Determine the [X, Y] coordinate at the center of the cell enclosing the given text.  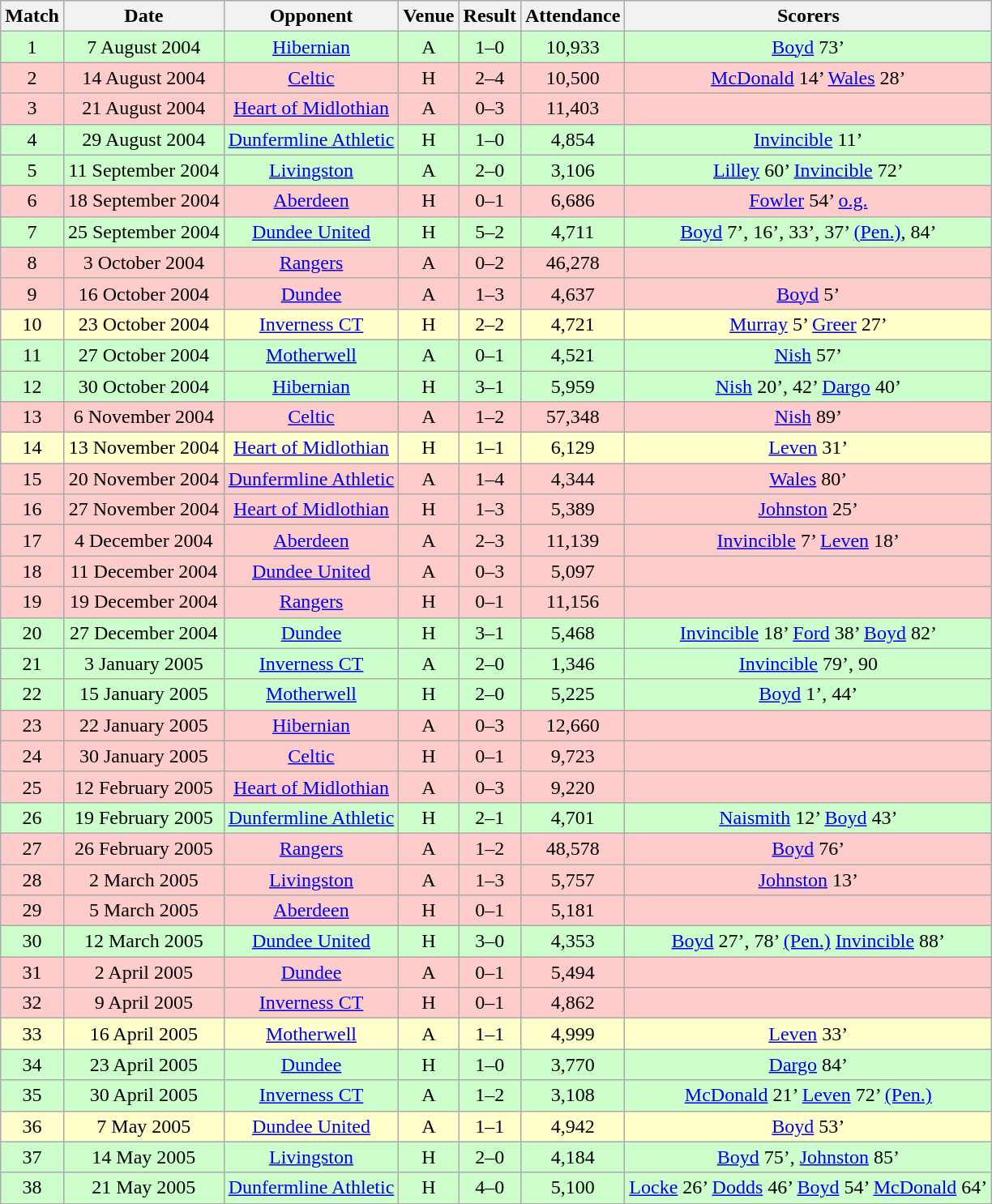
5,225 [572, 694]
5,100 [572, 1188]
Boyd 73’ [809, 47]
27 October 2004 [143, 355]
5,097 [572, 571]
3,108 [572, 1095]
Leven 31’ [809, 448]
31 [32, 972]
2–1 [490, 818]
Johnston 25’ [809, 510]
Boyd 27’, 78’ (Pen.) Invincible 88’ [809, 941]
57,348 [572, 417]
12 [32, 386]
23 October 2004 [143, 324]
4,353 [572, 941]
9,723 [572, 756]
Lilley 60’ Invincible 72’ [809, 170]
2–3 [490, 540]
Dargo 84’ [809, 1065]
2–4 [490, 78]
Locke 26’ Dodds 46’ Boyd 54’ McDonald 64’ [809, 1188]
16 [32, 510]
34 [32, 1065]
4,721 [572, 324]
26 February 2005 [143, 848]
Boyd 7’, 16’, 33’, 37’ (Pen.), 84’ [809, 232]
1–4 [490, 479]
27 December 2004 [143, 633]
20 November 2004 [143, 479]
4,521 [572, 355]
23 [32, 725]
21 May 2005 [143, 1188]
Boyd 1’, 44’ [809, 694]
Match [32, 16]
21 [32, 664]
15 January 2005 [143, 694]
McDonald 21’ Leven 72’ (Pen.) [809, 1095]
5,468 [572, 633]
Johnston 13’ [809, 879]
22 January 2005 [143, 725]
38 [32, 1188]
30 January 2005 [143, 756]
2 April 2005 [143, 972]
Murray 5’ Greer 27’ [809, 324]
4,862 [572, 1003]
11,156 [572, 602]
5,181 [572, 911]
Leven 33’ [809, 1034]
4,637 [572, 293]
1,346 [572, 664]
35 [32, 1095]
29 [32, 911]
25 [32, 787]
4,854 [572, 139]
7 [32, 232]
4,711 [572, 232]
5 March 2005 [143, 911]
Invincible 11’ [809, 139]
12 March 2005 [143, 941]
9 April 2005 [143, 1003]
Boyd 76’ [809, 848]
Attendance [572, 16]
12 February 2005 [143, 787]
5,389 [572, 510]
4 [32, 139]
Nish 89’ [809, 417]
5,959 [572, 386]
Fowler 54’ o.g. [809, 201]
5 [32, 170]
10 [32, 324]
12,660 [572, 725]
13 November 2004 [143, 448]
Date [143, 16]
16 October 2004 [143, 293]
Invincible 18’ Ford 38’ Boyd 82’ [809, 633]
24 [32, 756]
16 April 2005 [143, 1034]
McDonald 14’ Wales 28’ [809, 78]
20 [32, 633]
27 [32, 848]
4,344 [572, 479]
32 [32, 1003]
11,403 [572, 109]
3 [32, 109]
30 [32, 941]
37 [32, 1157]
Opponent [311, 16]
3–0 [490, 941]
30 April 2005 [143, 1095]
15 [32, 479]
Invincible 7’ Leven 18’ [809, 540]
7 May 2005 [143, 1126]
6,686 [572, 201]
14 August 2004 [143, 78]
4 December 2004 [143, 540]
3,770 [572, 1065]
19 [32, 602]
2–2 [490, 324]
23 April 2005 [143, 1065]
21 August 2004 [143, 109]
19 December 2004 [143, 602]
0–2 [490, 263]
46,278 [572, 263]
1 [32, 47]
48,578 [572, 848]
36 [32, 1126]
3 October 2004 [143, 263]
11,139 [572, 540]
6 [32, 201]
9 [32, 293]
18 [32, 571]
11 [32, 355]
5,757 [572, 879]
2 [32, 78]
Boyd 53’ [809, 1126]
10,500 [572, 78]
30 October 2004 [143, 386]
Boyd 75’, Johnston 85’ [809, 1157]
5,494 [572, 972]
11 December 2004 [143, 571]
22 [32, 694]
14 May 2005 [143, 1157]
14 [32, 448]
33 [32, 1034]
28 [32, 879]
9,220 [572, 787]
Nish 57’ [809, 355]
Naismith 12’ Boyd 43’ [809, 818]
Invincible 79’, 90 [809, 664]
25 September 2004 [143, 232]
4,999 [572, 1034]
4,701 [572, 818]
Wales 80’ [809, 479]
11 September 2004 [143, 170]
Venue [429, 16]
2 March 2005 [143, 879]
6 November 2004 [143, 417]
Nish 20’, 42’ Dargo 40’ [809, 386]
29 August 2004 [143, 139]
Boyd 5’ [809, 293]
19 February 2005 [143, 818]
26 [32, 818]
27 November 2004 [143, 510]
18 September 2004 [143, 201]
3 January 2005 [143, 664]
6,129 [572, 448]
7 August 2004 [143, 47]
4,184 [572, 1157]
Result [490, 16]
4–0 [490, 1188]
8 [32, 263]
5–2 [490, 232]
Scorers [809, 16]
17 [32, 540]
13 [32, 417]
3,106 [572, 170]
4,942 [572, 1126]
10,933 [572, 47]
